Scan for the cell matching the given text and deliver its [X, Y] coordinate at center. 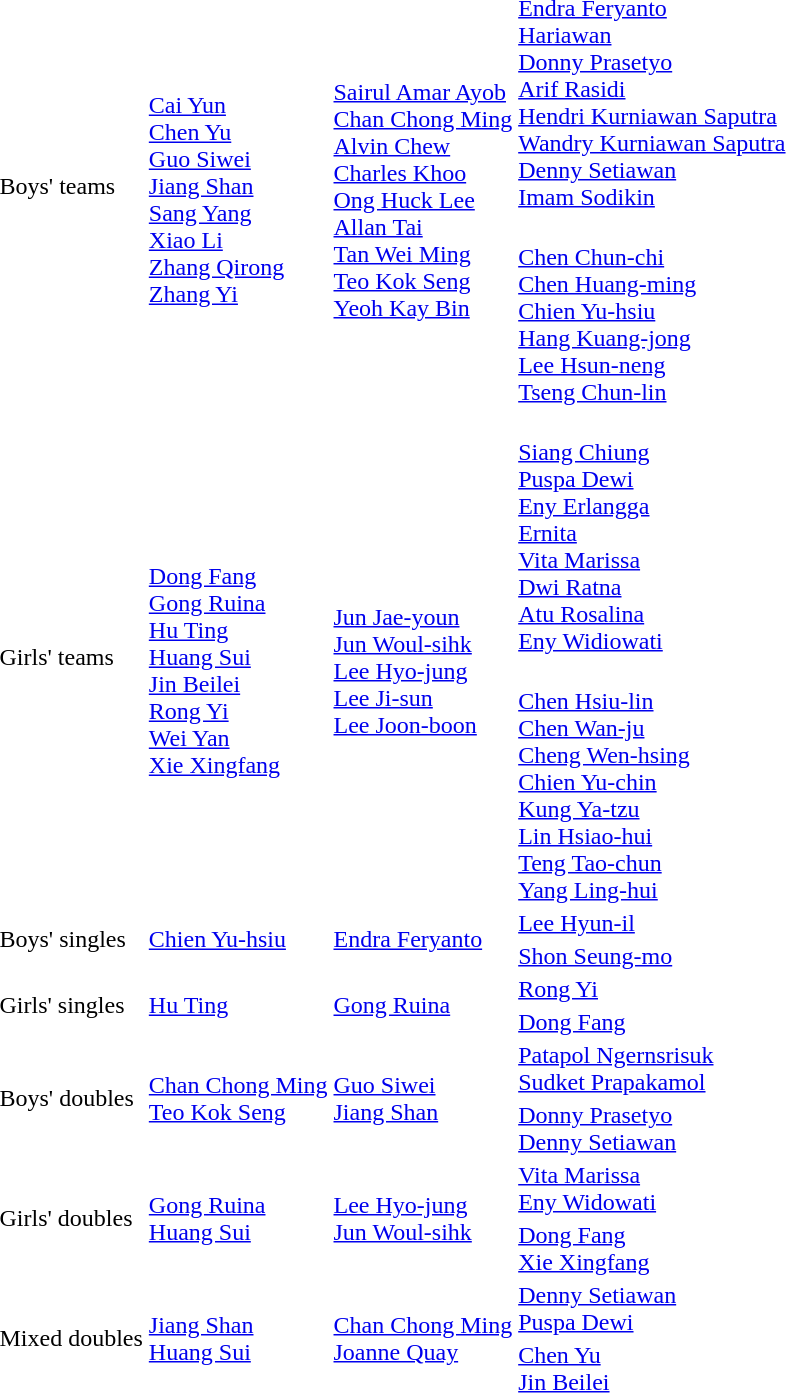
Gong Ruina Huang Sui [238, 1218]
Jun Jae-younJun Woul-sihkLee Hyo-jungLee Ji-sunLee Joon-boon [423, 658]
Chan Chong Ming Teo Kok Seng [238, 1098]
Hu Ting [238, 1006]
Gong Ruina [423, 1006]
Endra Feryanto [423, 940]
Guo Siwei Jiang Shan [423, 1098]
Chien Yu-hsiu [238, 940]
Lee Hyo-jung Jun Woul-sihk [423, 1218]
Dong FangGong RuinaHu TingHuang SuiJin BeileiRong YiWei YanXie Xingfang [238, 658]
